Capture the cell that displays the provided text and extract its [x, y] central coordinate. 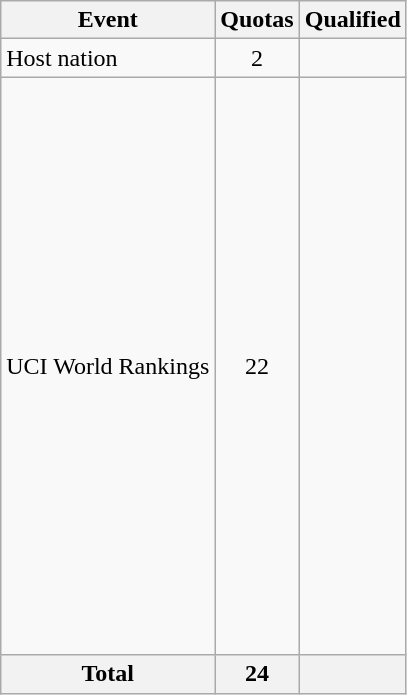
22 [257, 366]
Host nation [108, 58]
Qualified [352, 20]
Event [108, 20]
24 [257, 674]
2 [257, 58]
Quotas [257, 20]
UCI World Rankings [108, 366]
Total [108, 674]
